Identify which cell holds the provided text, then report its [X, Y] central coordinate. 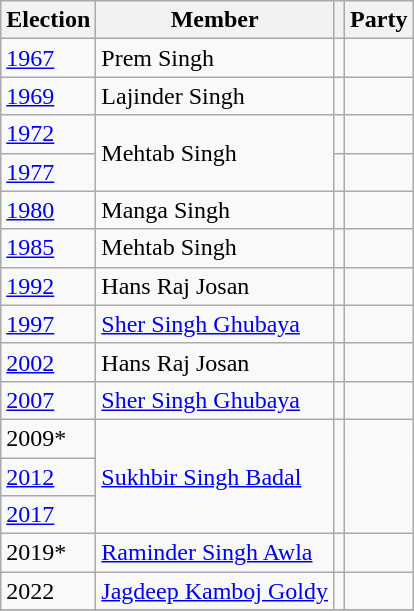
1967 [48, 58]
Election [48, 20]
Manga Singh [215, 210]
2002 [48, 362]
2012 [48, 477]
1997 [48, 324]
1969 [48, 96]
1972 [48, 134]
2019* [48, 553]
Sukhbir Singh Badal [215, 476]
1980 [48, 210]
1977 [48, 172]
2009* [48, 438]
Member [215, 20]
2007 [48, 400]
Prem Singh [215, 58]
2017 [48, 515]
Lajinder Singh [215, 96]
Jagdeep Kamboj Goldy [215, 591]
Raminder Singh Awla [215, 553]
1985 [48, 248]
Party [379, 20]
1992 [48, 286]
2022 [48, 591]
